Identify which cell holds the provided text, then report its (X, Y) central coordinate. 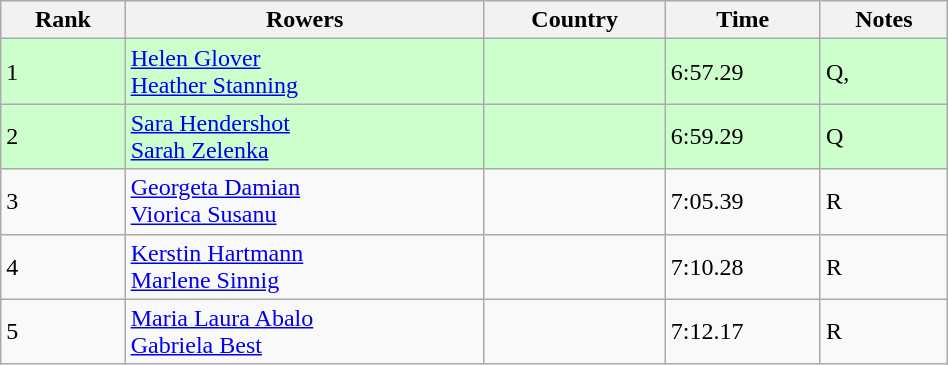
Q (884, 136)
6:57.29 (742, 72)
Rowers (304, 20)
5 (63, 332)
Q, (884, 72)
Maria Laura AbaloGabriela Best (304, 332)
Notes (884, 20)
Sara HendershotSarah Zelenka (304, 136)
7:12.17 (742, 332)
3 (63, 202)
Georgeta DamianViorica Susanu (304, 202)
Rank (63, 20)
Kerstin HartmannMarlene Sinnig (304, 266)
7:10.28 (742, 266)
7:05.39 (742, 202)
1 (63, 72)
4 (63, 266)
6:59.29 (742, 136)
Country (574, 20)
2 (63, 136)
Helen GloverHeather Stanning (304, 72)
Time (742, 20)
